Detect which cell encompasses the target text, then output its [X, Y] center coordinate. 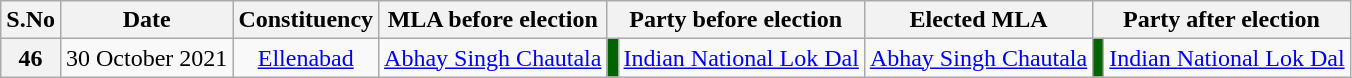
Party before election [736, 20]
Constituency [306, 20]
MLA before election [493, 20]
Date [146, 20]
30 October 2021 [146, 58]
Ellenabad [306, 58]
Party after election [1222, 20]
Elected MLA [978, 20]
S.No [31, 20]
46 [31, 58]
